Return (x, y) of the center of cell containing provided text 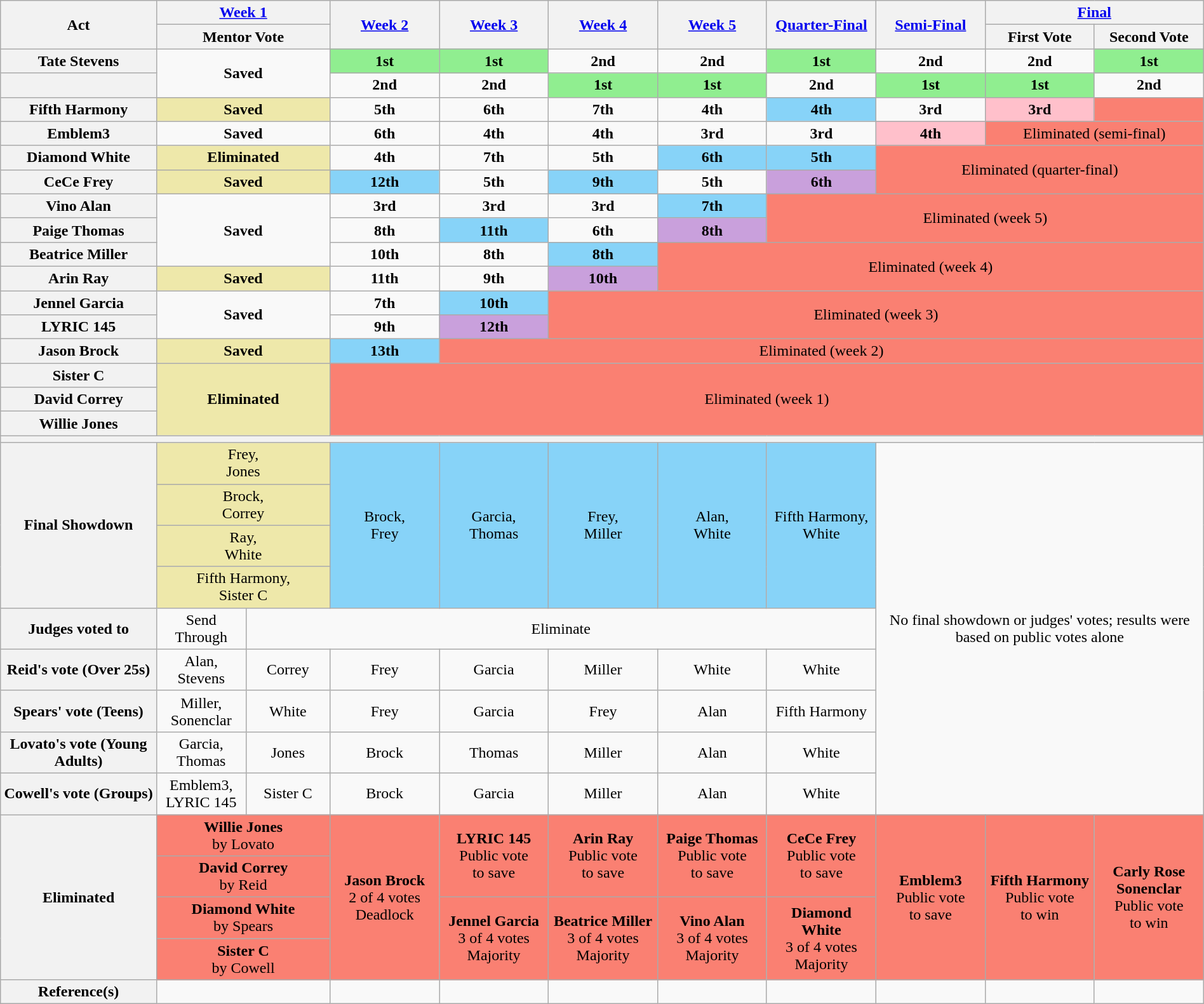
Judges voted to (79, 629)
Eliminated (week 2) (822, 351)
Emblem3 (79, 133)
CeCe FreyPublic voteto save (821, 855)
Sister Cby Cowell (243, 959)
Brock,Correy (243, 504)
Fifth Harmony,White (821, 525)
Final Showdown (79, 525)
Week 1 (243, 13)
Diamond White (79, 157)
Second Vote (1149, 37)
Week 5 (712, 25)
Jones (288, 752)
CeCe Frey (79, 182)
Emblem3,LYRIC 145 (201, 794)
Reid's vote (Over 25s) (79, 669)
Fifth Harmony,Sister C (243, 587)
Miller,Sonenclar (201, 711)
Week 2 (385, 25)
Correy (288, 669)
Jason Brock (79, 351)
Week 3 (494, 25)
Eliminate (561, 629)
Willie Jones (79, 424)
Alan,Stevens (201, 669)
Cowell's vote (Groups) (79, 794)
Beatrice Miller3 of 4 votesMajority (603, 939)
Reference(s) (79, 992)
Jason Brock2 of 4 votesDeadlock (385, 897)
Fifth HarmonyPublic voteto win (1040, 897)
Frey,Jones (243, 464)
Lovato's vote (Young Adults) (79, 752)
Eliminated (week 5) (985, 218)
Semi-Final (930, 25)
Eliminated (semi-final) (1094, 133)
Paige Thomas (79, 230)
Quarter-Final (821, 25)
Emblem3Public voteto save (930, 897)
David Correy (79, 399)
Vino Alan (79, 206)
LYRIC 145 (79, 327)
Jennel Garcia3 of 4 votesMajority (494, 939)
Paige ThomasPublic voteto save (712, 855)
Tate Stevens (79, 61)
Week 4 (603, 25)
David Correyby Reid (243, 876)
Spears' vote (Teens) (79, 711)
Mentor Vote (243, 37)
Brock,Frey (385, 525)
Arin Ray (79, 278)
First Vote (1040, 37)
Eliminated (week 3) (876, 315)
Eliminated (week 1) (767, 399)
Send Through (201, 629)
Eliminated (week 4) (931, 266)
Diamond White3 of 4 votesMajority (821, 939)
Ray,White (243, 546)
Act (79, 25)
Diamond Whiteby Spears (243, 918)
No final showdown or judges' votes; results were based on public votes alone (1040, 629)
Jennel Garcia (79, 303)
LYRIC 145Public voteto save (494, 855)
Frey,Miller (603, 525)
Vino Alan3 of 4 votesMajority (712, 939)
Willie Jonesby Lovato (243, 834)
Carly Rose SonenclarPublic voteto win (1149, 897)
13th (385, 351)
Final (1094, 13)
Arin RayPublic voteto save (603, 855)
Alan,White (712, 525)
Beatrice Miller (79, 254)
Thomas (494, 752)
Eliminated (quarter-final) (1040, 170)
